Identify which cell holds the provided text, then report its [X, Y] central coordinate. 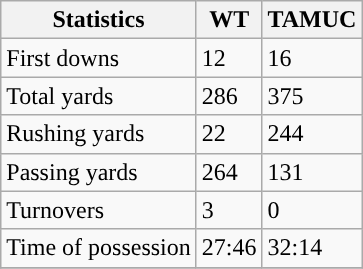
244 [312, 134]
Time of possession [99, 248]
16 [312, 58]
131 [312, 172]
Passing yards [99, 172]
12 [229, 58]
32:14 [312, 248]
Rushing yards [99, 134]
Turnovers [99, 210]
Statistics [99, 20]
27:46 [229, 248]
286 [229, 96]
264 [229, 172]
0 [312, 210]
Total yards [99, 96]
TAMUC [312, 20]
375 [312, 96]
First downs [99, 58]
WT [229, 20]
22 [229, 134]
3 [229, 210]
